From the cell containing the given text, extract its center point as [x, y] coordinate. 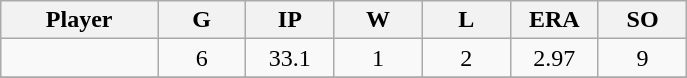
W [378, 20]
9 [642, 58]
Player [80, 20]
33.1 [290, 58]
ERA [554, 20]
2 [466, 58]
2.97 [554, 58]
IP [290, 20]
6 [202, 58]
1 [378, 58]
SO [642, 20]
G [202, 20]
L [466, 20]
